Find where the given text appears and provide that cell's center as (x, y) coordinate. 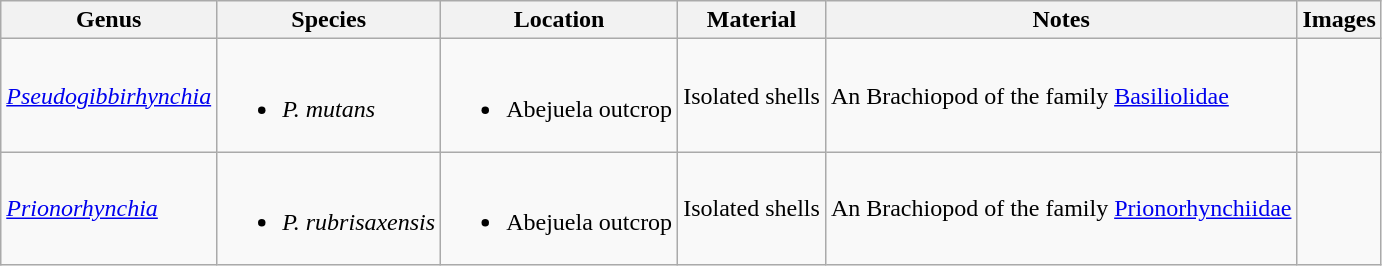
Genus (109, 20)
Pseudogibbirhynchia (109, 96)
Location (560, 20)
Species (329, 20)
An Brachiopod of the family Prionorhynchiidae (1061, 208)
P. rubrisaxensis (329, 208)
Material (752, 20)
An Brachiopod of the family Basiliolidae (1061, 96)
P. mutans (329, 96)
Notes (1061, 20)
Prionorhynchia (109, 208)
Images (1339, 20)
